Return [X, Y] of the center of cell containing provided text 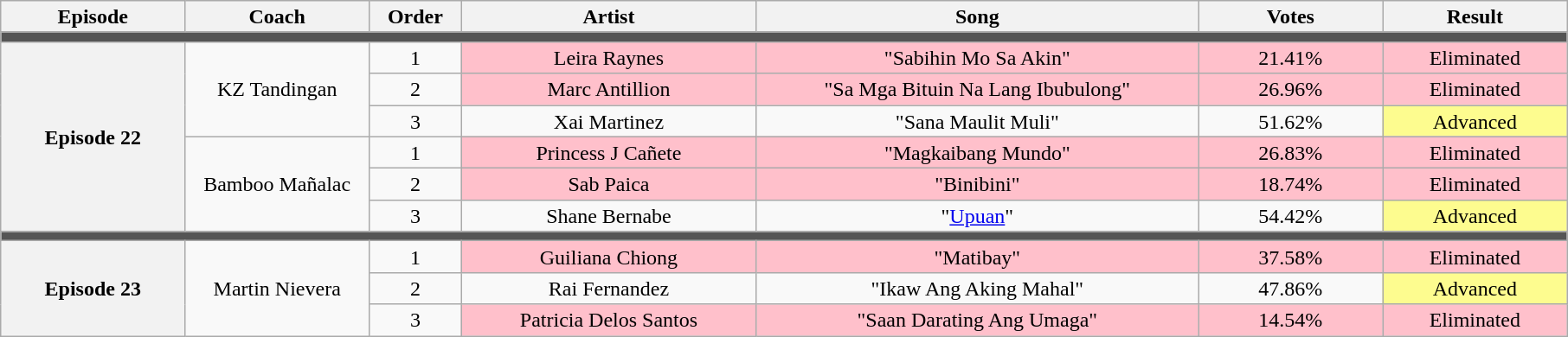
Rai Fernandez [609, 289]
54.42% [1291, 216]
51.62% [1291, 121]
KZ Tandingan [277, 89]
Shane Bernabe [609, 216]
Coach [277, 17]
Xai Martinez [609, 121]
"Sabihin Mo Sa Akin" [978, 57]
Marc Antillion [609, 90]
"Binibini" [978, 185]
Episode 23 [93, 289]
Song [978, 17]
Sab Paica [609, 185]
"Sana Maulit Muli" [978, 121]
Votes [1291, 17]
Artist [609, 17]
Result [1475, 17]
Martin Nievera [277, 289]
Bamboo Mañalac [277, 184]
14.54% [1291, 320]
"Magkaibang Mundo" [978, 152]
Order [415, 17]
37.58% [1291, 258]
26.83% [1291, 152]
Episode [93, 17]
"Sa Mga Bituin Na Lang Ibubulong" [978, 90]
Episode 22 [93, 137]
"Upuan" [978, 216]
26.96% [1291, 90]
"Ikaw Ang Aking Mahal" [978, 289]
Leira Raynes [609, 57]
21.41% [1291, 57]
47.86% [1291, 289]
Patricia Delos Santos [609, 320]
"Saan Darating Ang Umaga" [978, 320]
"Matibay" [978, 258]
Guiliana Chiong [609, 258]
18.74% [1291, 185]
Princess J Cañete [609, 152]
